Provide the (x, y) coordinate of the cell's center where the given text is located.  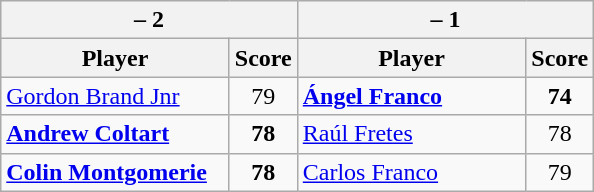
Andrew Coltart (116, 134)
Raúl Fretes (412, 134)
Ángel Franco (412, 96)
– 2 (150, 20)
Colin Montgomerie (116, 172)
– 1 (446, 20)
Carlos Franco (412, 172)
Gordon Brand Jnr (116, 96)
74 (560, 96)
